Capture the cell that displays the provided text and extract its (x, y) central coordinate. 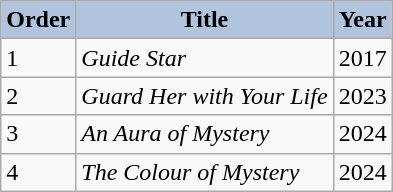
2 (38, 96)
2023 (362, 96)
Guard Her with Your Life (204, 96)
Order (38, 20)
3 (38, 134)
4 (38, 172)
Year (362, 20)
2017 (362, 58)
The Colour of Mystery (204, 172)
Title (204, 20)
An Aura of Mystery (204, 134)
1 (38, 58)
Guide Star (204, 58)
